For the text-containing cell, return its midpoint in (x, y) coordinate format. 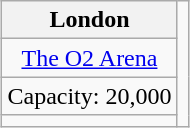
Capacity: 20,000 (90, 96)
London (90, 20)
The O2 Arena (90, 58)
